From the cell containing the given text, extract its center point as [x, y] coordinate. 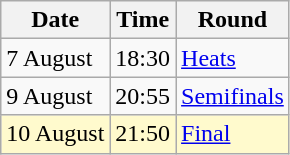
20:55 [143, 96]
7 August [56, 58]
18:30 [143, 58]
21:50 [143, 134]
Final [233, 134]
Heats [233, 58]
Semifinals [233, 96]
9 August [56, 96]
10 August [56, 134]
Date [56, 20]
Round [233, 20]
Time [143, 20]
